Provide the [X, Y] coordinate of the cell's center where the given text is located.  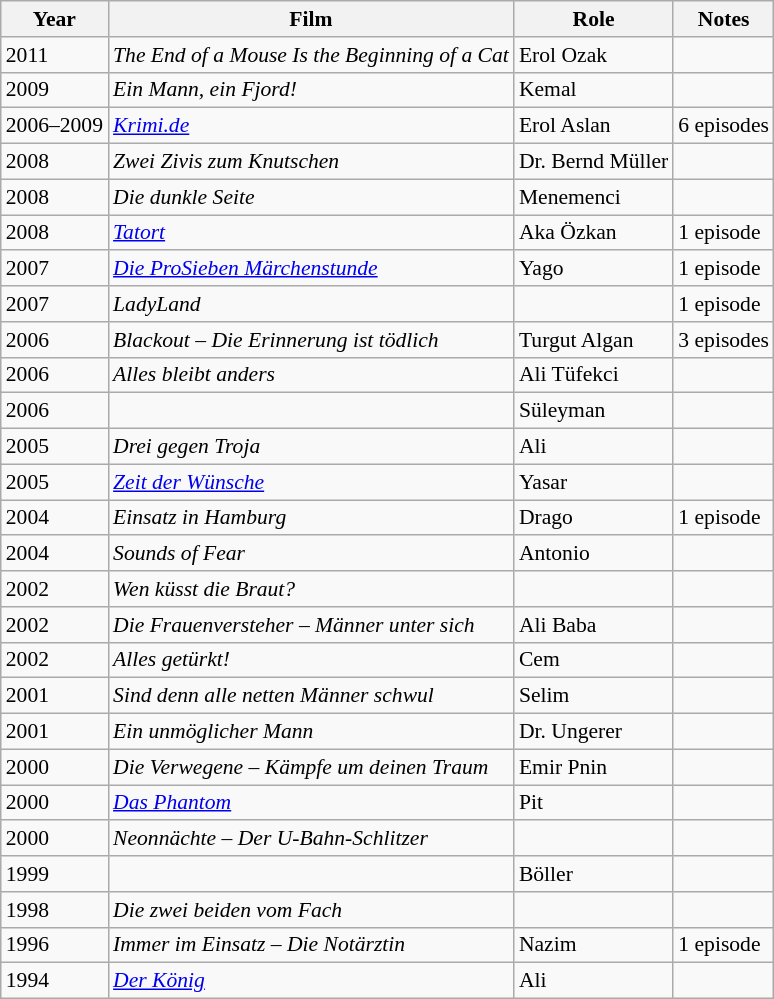
6 episodes [724, 126]
Neonnächte – Der U-Bahn-Schlitzer [311, 839]
Kemal [594, 90]
1994 [54, 981]
Einsatz in Hamburg [311, 518]
Tatort [311, 233]
Notes [724, 19]
3 episodes [724, 340]
Süleyman [594, 411]
Sounds of Fear [311, 554]
Die dunkle Seite [311, 197]
Pit [594, 803]
1999 [54, 874]
Cem [594, 660]
Die Verwegene – Kämpfe um deinen Traum [311, 767]
Die ProSieben Märchenstunde [311, 269]
Die zwei beiden vom Fach [311, 910]
Alles getürkt! [311, 660]
Zwei Zivis zum Knutschen [311, 162]
Erol Aslan [594, 126]
Turgut Algan [594, 340]
Emir Pnin [594, 767]
Role [594, 19]
Film [311, 19]
Sind denn alle netten Männer schwul [311, 696]
Ein Mann, ein Fjord! [311, 90]
Yago [594, 269]
Alles bleibt anders [311, 375]
Wen küsst die Braut? [311, 589]
Die Frauenversteher – Männer unter sich [311, 625]
2006–2009 [54, 126]
Ali Baba [594, 625]
1998 [54, 910]
Böller [594, 874]
Drago [594, 518]
Zeit der Wünsche [311, 482]
Selim [594, 696]
Aka Özkan [594, 233]
The End of a Mouse Is the Beginning of a Cat [311, 55]
LadyLand [311, 304]
Blackout – Die Erinnerung ist tödlich [311, 340]
2011 [54, 55]
Antonio [594, 554]
Immer im Einsatz – Die Notärztin [311, 945]
Der König [311, 981]
Menemenci [594, 197]
2009 [54, 90]
Das Phantom [311, 803]
Krimi.de [311, 126]
Drei gegen Troja [311, 447]
Dr. Bernd Müller [594, 162]
Nazim [594, 945]
Yasar [594, 482]
Ein unmöglicher Mann [311, 732]
Erol Ozak [594, 55]
1996 [54, 945]
Year [54, 19]
Ali Tüfekci [594, 375]
Dr. Ungerer [594, 732]
